Pinpoint the cell where the given text exists, returning its [X, Y] midpoint coordinate. 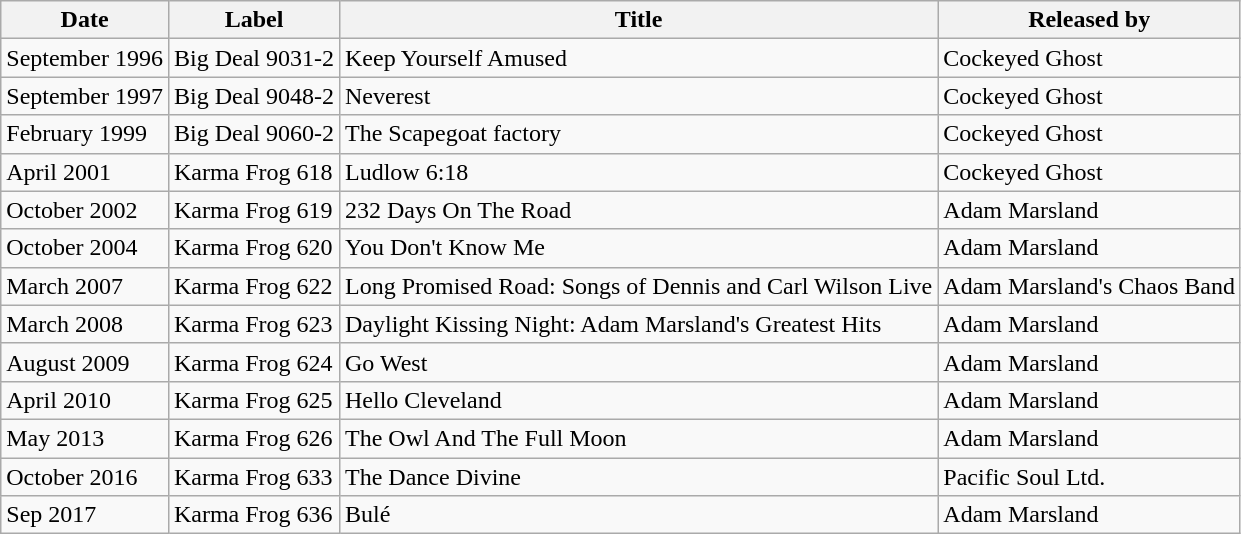
Karma Frog 624 [254, 362]
May 2013 [85, 438]
Daylight Kissing Night: Adam Marsland's Greatest Hits [638, 324]
Big Deal 9031-2 [254, 58]
You Don't Know Me [638, 248]
The Scapegoat factory [638, 134]
Date [85, 20]
Keep Yourself Amused [638, 58]
Karma Frog 622 [254, 286]
Neverest [638, 96]
February 1999 [85, 134]
October 2002 [85, 210]
Big Deal 9048-2 [254, 96]
Big Deal 9060-2 [254, 134]
Karma Frog 636 [254, 515]
Karma Frog 625 [254, 400]
Hello Cleveland [638, 400]
April 2010 [85, 400]
232 Days On The Road [638, 210]
March 2007 [85, 286]
Bulé [638, 515]
Karma Frog 619 [254, 210]
Long Promised Road: Songs of Dennis and Carl Wilson Live [638, 286]
Karma Frog 618 [254, 172]
Label [254, 20]
October 2016 [85, 477]
Karma Frog 633 [254, 477]
Pacific Soul Ltd. [1090, 477]
The Owl And The Full Moon [638, 438]
Karma Frog 626 [254, 438]
September 1996 [85, 58]
Sep 2017 [85, 515]
Title [638, 20]
Ludlow 6:18 [638, 172]
October 2004 [85, 248]
September 1997 [85, 96]
The Dance Divine [638, 477]
April 2001 [85, 172]
Released by [1090, 20]
Karma Frog 620 [254, 248]
August 2009 [85, 362]
Go West [638, 362]
Karma Frog 623 [254, 324]
March 2008 [85, 324]
Adam Marsland's Chaos Band [1090, 286]
